For the text-containing cell, return its midpoint in [X, Y] coordinate format. 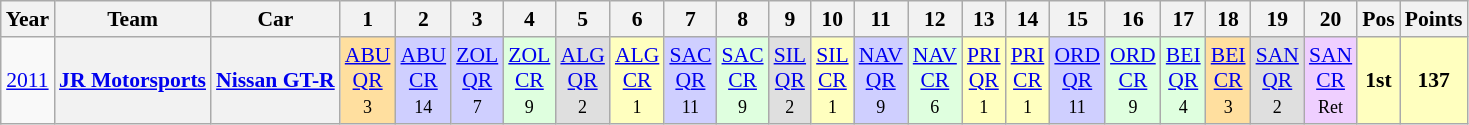
Points [1434, 19]
ORDCR9 [1133, 80]
SILQR2 [790, 80]
4 [529, 19]
SANQR2 [1278, 80]
ALGQR2 [582, 80]
12 [935, 19]
137 [1434, 80]
BEICR3 [1228, 80]
14 [1028, 19]
NAVCR6 [935, 80]
6 [637, 19]
Nissan GT-R [276, 80]
PRICR1 [1028, 80]
19 [1278, 19]
ZOLQR7 [477, 80]
ABUCR14 [423, 80]
18 [1228, 19]
3 [477, 19]
SACQR11 [690, 80]
9 [790, 19]
SILCR1 [832, 80]
1 [368, 19]
BEIQR4 [1184, 80]
2011 [28, 80]
5 [582, 19]
11 [881, 19]
NAVQR9 [881, 80]
JR Motorsports [132, 80]
ABUQR3 [368, 80]
SANCRRet [1330, 80]
1st [1378, 80]
16 [1133, 19]
Team [132, 19]
20 [1330, 19]
10 [832, 19]
Year [28, 19]
8 [742, 19]
15 [1077, 19]
ALGCR1 [637, 80]
ORDQR11 [1077, 80]
13 [984, 19]
PRIQR1 [984, 80]
Car [276, 19]
17 [1184, 19]
7 [690, 19]
2 [423, 19]
ZOLCR9 [529, 80]
Pos [1378, 19]
SACCR9 [742, 80]
